From the cell containing the given text, extract its center point as [x, y] coordinate. 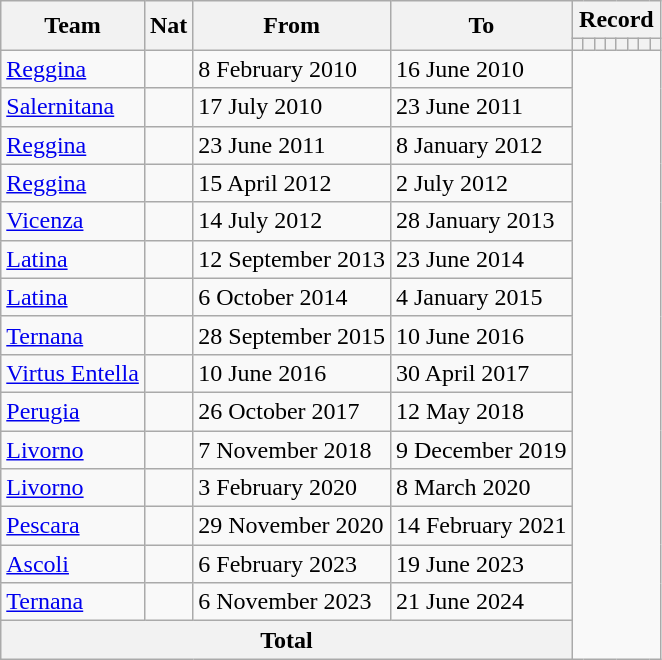
28 September 2015 [292, 335]
12 September 2013 [292, 259]
Salernitana [73, 107]
28 January 2013 [481, 221]
Pescara [73, 526]
7 November 2018 [292, 449]
8 February 2010 [292, 69]
23 June 2014 [481, 259]
21 June 2024 [481, 602]
Team [73, 26]
6 November 2023 [292, 602]
4 January 2015 [481, 297]
2 July 2012 [481, 183]
Vicenza [73, 221]
Ascoli [73, 564]
Total [286, 640]
8 March 2020 [481, 488]
Record [616, 20]
From [292, 26]
17 July 2010 [292, 107]
30 April 2017 [481, 373]
To [481, 26]
14 July 2012 [292, 221]
8 January 2012 [481, 145]
14 February 2021 [481, 526]
16 June 2010 [481, 69]
15 April 2012 [292, 183]
Perugia [73, 411]
Virtus Entella [73, 373]
19 June 2023 [481, 564]
9 December 2019 [481, 449]
6 October 2014 [292, 297]
26 October 2017 [292, 411]
6 February 2023 [292, 564]
29 November 2020 [292, 526]
3 February 2020 [292, 488]
Nat [168, 26]
12 May 2018 [481, 411]
